Locate the cell with the specified text and output its (x, y) center coordinate. 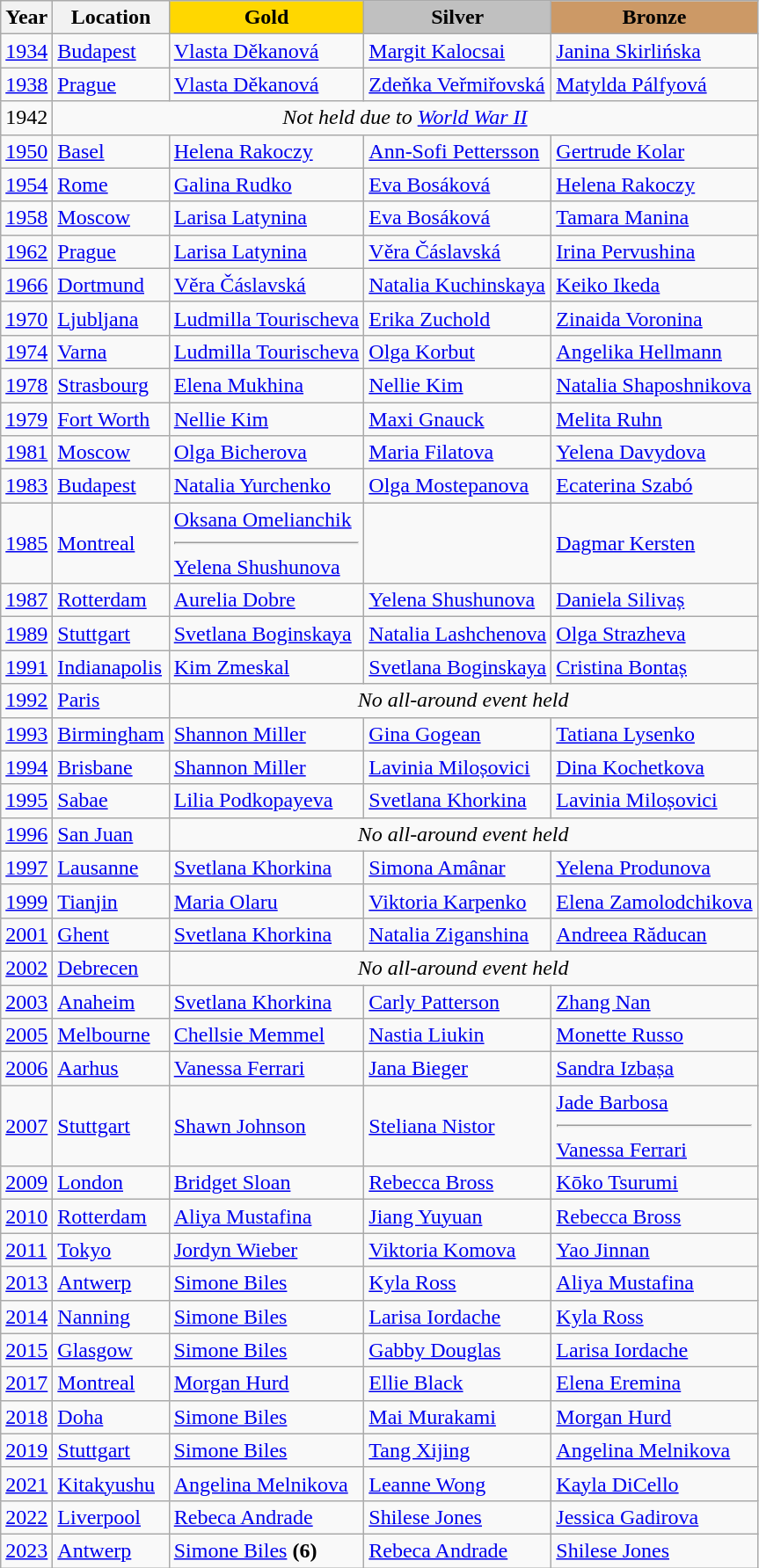
2002 (26, 968)
1993 (26, 734)
Ecaterina Szabó (654, 486)
Anaheim (111, 1001)
Erika Zuchold (457, 318)
Leanne Wong (457, 1484)
Elena Zamolodchikova (654, 901)
Daniela Silivaș (654, 600)
1938 (26, 84)
1985 (26, 543)
1934 (26, 51)
2005 (26, 1035)
San Juan (111, 834)
1992 (26, 701)
Ghent (111, 934)
Rome (111, 185)
Birmingham (111, 734)
Yelena Shushunova (457, 600)
Gold (266, 18)
2006 (26, 1069)
Glasgow (111, 1350)
1958 (26, 218)
Carly Patterson (457, 1001)
Jana Bieger (457, 1069)
1978 (26, 385)
Dagmar Kersten (654, 543)
1994 (26, 767)
Varna (111, 352)
Maria Filatova (457, 453)
1991 (26, 667)
2010 (26, 1216)
Ljubljana (111, 318)
2014 (26, 1317)
2017 (26, 1383)
Yao Jinnan (654, 1250)
1942 (26, 118)
Galina Rudko (266, 185)
Maria Olaru (266, 901)
Natalia Lashchenova (457, 634)
1950 (26, 151)
Sandra Izbașa (654, 1069)
Andreea Răducan (654, 934)
Elena Eremina (654, 1383)
Year (26, 18)
Kitakyushu (111, 1484)
Kim Zmeskal (266, 667)
Jiang Yuyuan (457, 1216)
Bridget Sloan (266, 1183)
Yelena Davydova (654, 453)
Kayla DiCello (654, 1484)
Mai Murakami (457, 1417)
Strasbourg (111, 385)
Olga Strazheva (654, 634)
Margit Kalocsai (457, 51)
Gabby Douglas (457, 1350)
1999 (26, 901)
Yelena Produnova (654, 867)
Simone Biles (6) (266, 1550)
Zinaida Voronina (654, 318)
1962 (26, 251)
Jessica Gadirova (654, 1517)
1995 (26, 801)
Aarhus (111, 1069)
Zhang Nan (654, 1001)
Kōko Tsurumi (654, 1183)
Sabae (111, 801)
Nastia Liukin (457, 1035)
Jade Barbosa Vanessa Ferrari (654, 1126)
Ann-Sofi Pettersson (457, 151)
1974 (26, 352)
1987 (26, 600)
2023 (26, 1550)
Bronze (654, 18)
Olga Korbut (457, 352)
Lilia Podkopayeva (266, 801)
Olga Mostepanova (457, 486)
1989 (26, 634)
Fort Worth (111, 419)
Vanessa Ferrari (266, 1069)
Liverpool (111, 1517)
Maxi Gnauck (457, 419)
Lausanne (111, 867)
Irina Pervushina (654, 251)
Simona Amânar (457, 867)
Dortmund (111, 285)
Cristina Bontaș (654, 667)
Monette Russo (654, 1035)
Tang Xijing (457, 1450)
Gina Gogean (457, 734)
Gertrude Kolar (654, 151)
Doha (111, 1417)
Melbourne (111, 1035)
Melita Ruhn (654, 419)
Oksana Omelianchik Yelena Shushunova (266, 543)
Natalia Yurchenko (266, 486)
Location (111, 18)
2011 (26, 1250)
Steliana Nistor (457, 1126)
Dina Kochetkova (654, 767)
1981 (26, 453)
2022 (26, 1517)
Tamara Manina (654, 218)
Paris (111, 701)
Elena Mukhina (266, 385)
2019 (26, 1450)
Olga Bicherova (266, 453)
Basel (111, 151)
2001 (26, 934)
Ellie Black (457, 1383)
1966 (26, 285)
Janina Skirlińska (654, 51)
1970 (26, 318)
2015 (26, 1350)
1954 (26, 185)
Jordyn Wieber (266, 1250)
Natalia Kuchinskaya (457, 285)
Silver (457, 18)
1996 (26, 834)
2013 (26, 1283)
Tatiana Lysenko (654, 734)
Natalia Shaposhnikova (654, 385)
Natalia Ziganshina (457, 934)
Angelika Hellmann (654, 352)
Matylda Pálfyová (654, 84)
2021 (26, 1484)
Debrecen (111, 968)
Chellsie Memmel (266, 1035)
Aurelia Dobre (266, 600)
Brisbane (111, 767)
2007 (26, 1126)
1997 (26, 867)
Keiko Ikeda (654, 285)
Shawn Johnson (266, 1126)
Not held due to World War II (405, 118)
Viktoria Karpenko (457, 901)
1983 (26, 486)
Nanning (111, 1317)
2009 (26, 1183)
Indianapolis (111, 667)
2003 (26, 1001)
Tokyo (111, 1250)
Viktoria Komova (457, 1250)
1979 (26, 419)
2018 (26, 1417)
London (111, 1183)
Tianjin (111, 901)
Zdeňka Veřmiřovská (457, 84)
